Locate the cell with the specified text and output its [x, y] center coordinate. 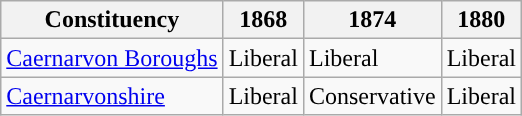
1874 [372, 20]
Constituency [112, 20]
1880 [481, 20]
1868 [263, 20]
Caernarvonshire [112, 96]
Caernarvon Boroughs [112, 58]
Conservative [372, 96]
